Search for the cell housing the specified text and yield its (x, y) center coordinate. 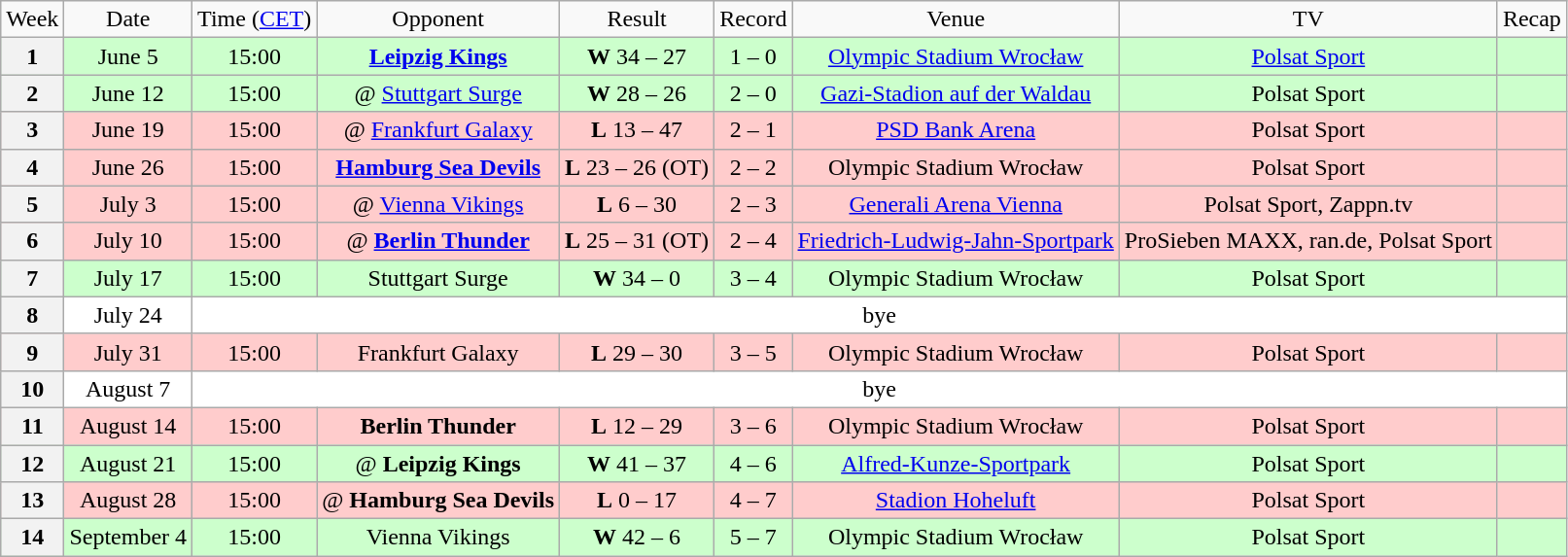
August 14 (128, 426)
L 6 – 30 (638, 204)
2 – 3 (753, 204)
Stadion Hoheluft (956, 501)
Stuttgart Surge (438, 278)
Leipzig Kings (438, 56)
June 5 (128, 56)
W 41 – 37 (638, 464)
4 – 6 (753, 464)
Venue (956, 19)
W 34 – 27 (638, 56)
Gazi-Stadion auf der Waldau (956, 93)
L 13 – 47 (638, 130)
2 – 4 (753, 241)
Hamburg Sea Devils (438, 167)
Berlin Thunder (438, 426)
Opponent (438, 19)
L 12 – 29 (638, 426)
Time (CET) (255, 19)
L 25 – 31 (OT) (638, 241)
2 – 0 (753, 93)
July 31 (128, 352)
@ Leipzig Kings (438, 464)
June 12 (128, 93)
Date (128, 19)
9 (33, 352)
TV (1308, 19)
2 – 2 (753, 167)
September 4 (128, 538)
2 – 1 (753, 130)
8 (33, 315)
@ Vienna Vikings (438, 204)
3 (33, 130)
July 24 (128, 315)
PSD Bank Arena (956, 130)
L 0 – 17 (638, 501)
August 7 (128, 389)
@ Frankfurt Galaxy (438, 130)
Week (33, 19)
August 21 (128, 464)
5 (33, 204)
10 (33, 389)
3 – 4 (753, 278)
June 19 (128, 130)
13 (33, 501)
@ Berlin Thunder (438, 241)
6 (33, 241)
2 (33, 93)
W 42 – 6 (638, 538)
@ Hamburg Sea Devils (438, 501)
July 17 (128, 278)
W 28 – 26 (638, 93)
1 (33, 56)
June 26 (128, 167)
L 29 – 30 (638, 352)
11 (33, 426)
July 3 (128, 204)
Friedrich-Ludwig-Jahn-Sportpark (956, 241)
Record (753, 19)
Result (638, 19)
Recap (1532, 19)
5 – 7 (753, 538)
July 10 (128, 241)
14 (33, 538)
12 (33, 464)
August 28 (128, 501)
ProSieben MAXX, ran.de, Polsat Sport (1308, 241)
7 (33, 278)
W 34 – 0 (638, 278)
Alfred-Kunze-Sportpark (956, 464)
Frankfurt Galaxy (438, 352)
3 – 6 (753, 426)
1 – 0 (753, 56)
@ Stuttgart Surge (438, 93)
3 – 5 (753, 352)
L 23 – 26 (OT) (638, 167)
Polsat Sport, Zappn.tv (1308, 204)
4 (33, 167)
4 – 7 (753, 501)
Vienna Vikings (438, 538)
Generali Arena Vienna (956, 204)
